Extract the (x, y) coordinate from the center of the cell holding the provided text.  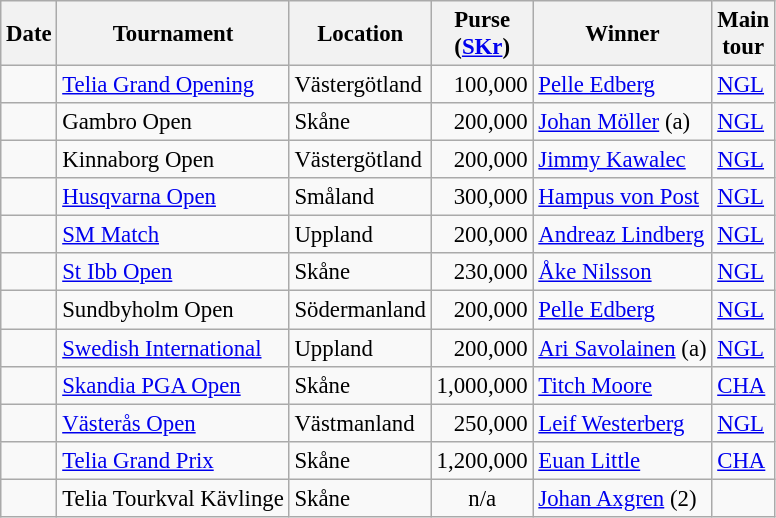
Skandia PGA Open (173, 385)
Jimmy Kawalec (622, 160)
Husqvarna Open (173, 197)
Västerås Open (173, 423)
Hampus von Post (622, 197)
Titch Moore (622, 385)
100,000 (482, 85)
Winner (622, 34)
230,000 (482, 273)
Johan Möller (a) (622, 122)
Swedish International (173, 348)
n/a (482, 498)
1,200,000 (482, 460)
250,000 (482, 423)
Södermanland (360, 310)
Telia Grand Prix (173, 460)
Leif Westerberg (622, 423)
St Ibb Open (173, 273)
Location (360, 34)
Johan Axgren (2) (622, 498)
SM Match (173, 235)
Ari Savolainen (a) (622, 348)
Andreaz Lindberg (622, 235)
Åke Nilsson (622, 273)
Tournament (173, 34)
Telia Grand Opening (173, 85)
Telia Tourkval Kävlinge (173, 498)
1,000,000 (482, 385)
Maintour (744, 34)
Purse(SKr) (482, 34)
Småland (360, 197)
Västmanland (360, 423)
Euan Little (622, 460)
300,000 (482, 197)
Date (29, 34)
Gambro Open (173, 122)
Kinnaborg Open (173, 160)
Sundbyholm Open (173, 310)
